Capture the cell that displays the provided text and extract its (x, y) central coordinate. 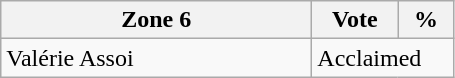
Acclaimed (383, 58)
Zone 6 (156, 20)
Valérie Assoi (156, 58)
Vote (355, 20)
% (426, 20)
